Locate the cell with the specified text and output its (x, y) center coordinate. 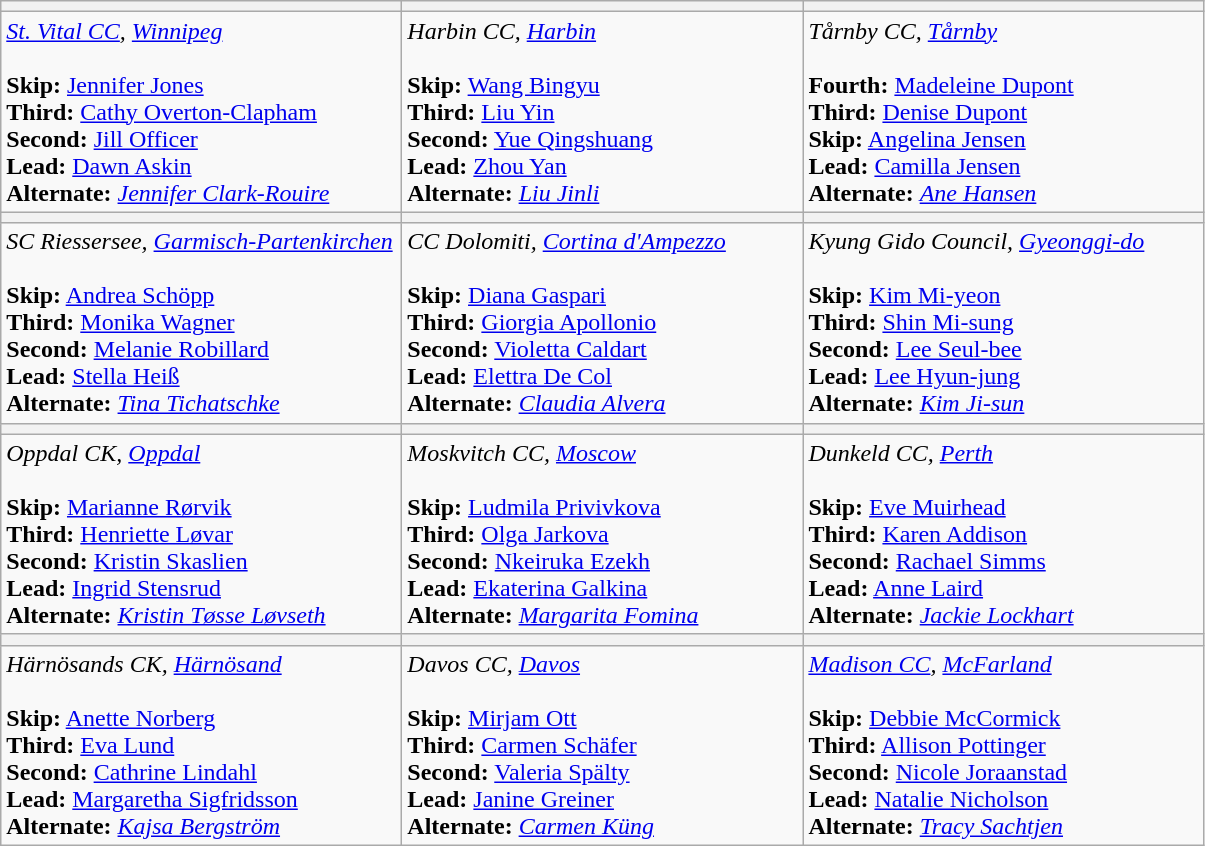
Madison CC, McFarland Skip: Debbie McCormick Third: Allison Pottinger Second: Nicole Joraanstad Lead: Natalie Nicholson Alternate: Tracy Sachtjen (1004, 745)
Oppdal CK, Oppdal Skip: Marianne Rørvik Third: Henriette Løvar Second: Kristin Skaslien Lead: Ingrid Stensrud Alternate: Kristin Tøsse Løvseth (202, 534)
Moskvitch CC, Moscow Skip: Ludmila Privivkova Third: Olga Jarkova Second: Nkeiruka Ezekh Lead: Ekaterina Galkina Alternate: Margarita Fomina (602, 534)
Härnösands CK, Härnösand Skip: Anette Norberg Third: Eva Lund Second: Cathrine Lindahl Lead: Margaretha Sigfridsson Alternate: Kajsa Bergström (202, 745)
Davos CC, DavosSkip: Mirjam Ott Third: Carmen Schäfer Second: Valeria Spälty Lead: Janine Greiner Alternate: Carmen Küng (602, 745)
Harbin CC, Harbin Skip: Wang Bingyu Third: Liu Yin Second: Yue Qingshuang Lead: Zhou Yan Alternate: Liu Jinli (602, 112)
Kyung Gido Council, Gyeonggi-do Skip: Kim Mi-yeon Third: Shin Mi-sung Second: Lee Seul-bee Lead: Lee Hyun-jung Alternate: Kim Ji-sun (1004, 323)
Dunkeld CC, Perth Skip: Eve Muirhead Third: Karen Addison Second: Rachael Simms Lead: Anne Laird Alternate: Jackie Lockhart (1004, 534)
CC Dolomiti, Cortina d'Ampezzo Skip: Diana Gaspari Third: Giorgia Apollonio Second: Violetta Caldart Lead: Elettra De Col Alternate: Claudia Alvera (602, 323)
Tårnby CC, Tårnby Fourth: Madeleine Dupont Third: Denise Dupont Skip: Angelina Jensen Lead: Camilla Jensen Alternate: Ane Hansen (1004, 112)
St. Vital CC, Winnipeg Skip: Jennifer Jones Third: Cathy Overton-Clapham Second: Jill Officer Lead: Dawn Askin Alternate: Jennifer Clark-Rouire (202, 112)
